Find where the given text appears and provide that cell's center as (X, Y) coordinate. 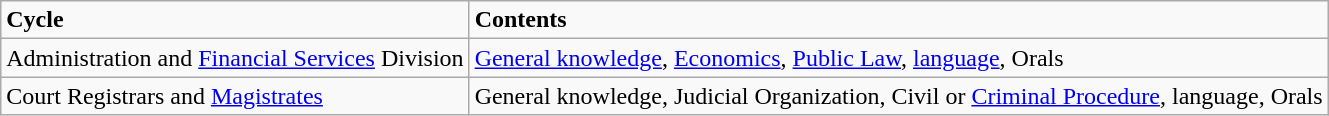
General knowledge, Judicial Organization, Civil or Criminal Procedure, language, Orals (898, 96)
General knowledge, Economics, Public Law, language, Orals (898, 58)
Administration and Financial Services Division (235, 58)
Cycle (235, 20)
Court Registrars and Magistrates (235, 96)
Contents (898, 20)
